Capture the cell that displays the provided text and extract its (X, Y) central coordinate. 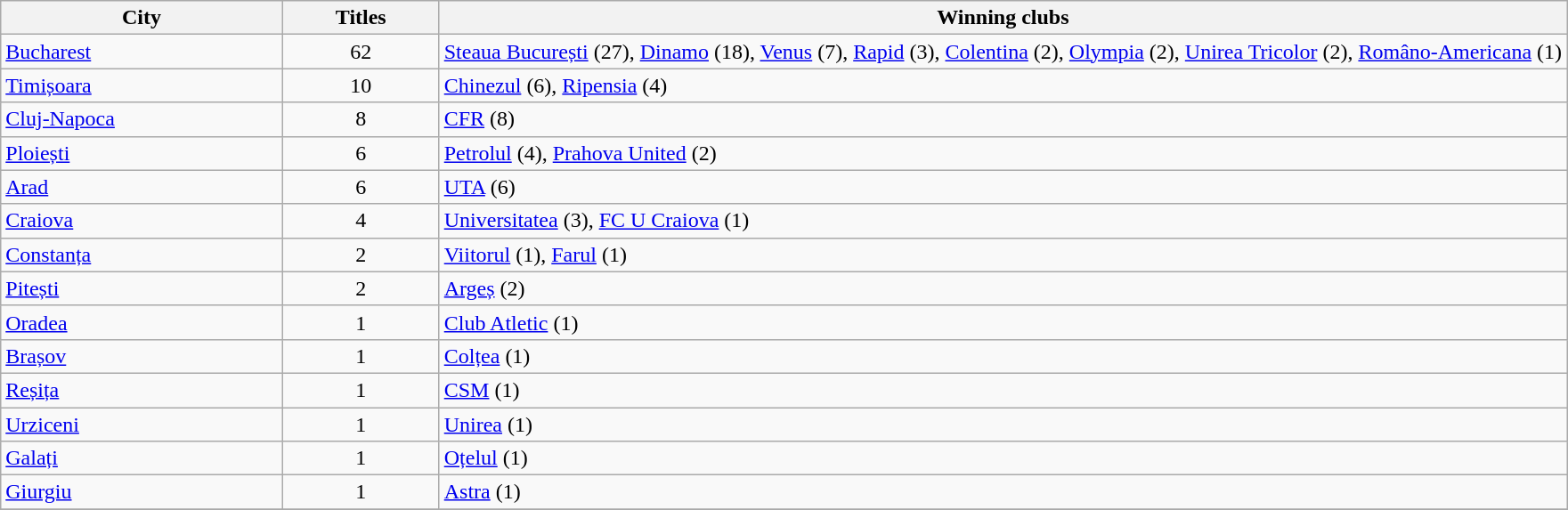
Bucharest (142, 52)
10 (361, 85)
CSM (1) (1003, 390)
Colțea (1) (1003, 356)
Brașov (142, 356)
Universitatea (3), FC U Craiova (1) (1003, 221)
8 (361, 119)
Ploiești (142, 153)
Oțelul (1) (1003, 458)
Petrolul (4), Prahova United (2) (1003, 153)
Astra (1) (1003, 492)
Winning clubs (1003, 18)
CFR (8) (1003, 119)
City (142, 18)
62 (361, 52)
Titles (361, 18)
4 (361, 221)
Constanța (142, 255)
UTA (6) (1003, 187)
Chinezul (6), Ripensia (4) (1003, 85)
Reșița (142, 390)
Cluj-Napoca (142, 119)
Galați (142, 458)
Viitorul (1), Farul (1) (1003, 255)
Club Atletic (1) (1003, 322)
Argeș (2) (1003, 288)
Craiova (142, 221)
Giurgiu (142, 492)
Timișoara (142, 85)
Arad (142, 187)
Unirea (1) (1003, 425)
Urziceni (142, 425)
Oradea (142, 322)
Pitești (142, 288)
Steaua București (27), Dinamo (18), Venus (7), Rapid (3), Colentina (2), Olympia (2), Unirea Tricolor (2), Româno-Americana (1) (1003, 52)
